Scan for the cell matching the given text and deliver its (x, y) coordinate at center. 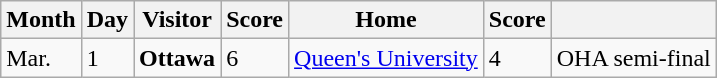
1 (107, 58)
4 (517, 58)
Day (107, 20)
Ottawa (178, 58)
Home (386, 20)
Month (41, 20)
Visitor (178, 20)
OHA semi-final (634, 58)
Mar. (41, 58)
6 (255, 58)
Queen's University (386, 58)
